Determine the (X, Y) coordinate at the center of the cell enclosing the given text.  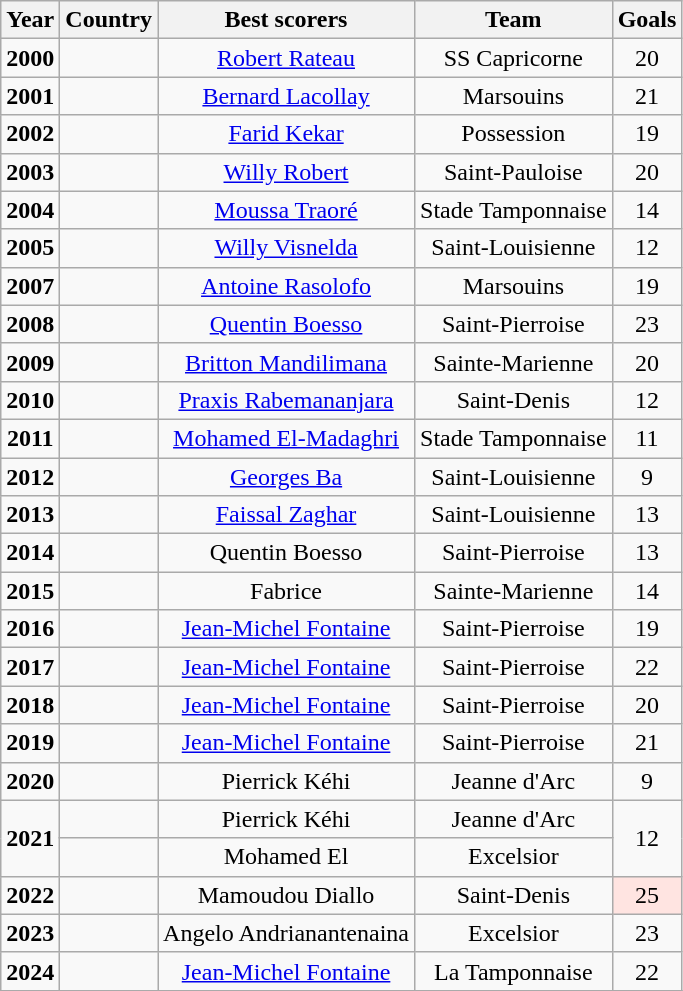
2020 (30, 781)
2017 (30, 667)
Team (514, 20)
La Tamponnaise (514, 971)
SS Capricorne (514, 58)
25 (647, 895)
Angelo Andrianantenaina (286, 933)
2019 (30, 743)
2009 (30, 362)
Faissal Zaghar (286, 515)
2016 (30, 629)
2005 (30, 248)
Willy Robert (286, 172)
Britton Mandilimana (286, 362)
2002 (30, 134)
2001 (30, 96)
2014 (30, 553)
Moussa Traoré (286, 210)
2007 (30, 286)
2000 (30, 58)
2012 (30, 477)
2008 (30, 324)
2022 (30, 895)
Mohamed El (286, 857)
Praxis Rabemananjara (286, 400)
2010 (30, 400)
Goals (647, 20)
Mamoudou Diallo (286, 895)
2024 (30, 971)
2004 (30, 210)
Robert Rateau (286, 58)
Willy Visnelda (286, 248)
Possession (514, 134)
Saint-Pauloise (514, 172)
2013 (30, 515)
Fabrice (286, 591)
2011 (30, 438)
2003 (30, 172)
2023 (30, 933)
Country (109, 20)
Antoine Rasolofo (286, 286)
Georges Ba (286, 477)
2015 (30, 591)
Year (30, 20)
Mohamed El-Madaghri (286, 438)
11 (647, 438)
Best scorers (286, 20)
Farid Kekar (286, 134)
2021 (30, 838)
Bernard Lacollay (286, 96)
2018 (30, 705)
